Determine the [x, y] coordinate at the center of the cell enclosing the given text.  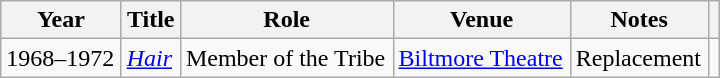
Replacement [639, 58]
Member of the Tribe [286, 58]
Year [61, 20]
Role [286, 20]
Venue [482, 20]
Biltmore Theatre [482, 58]
Title [150, 20]
Hair [150, 58]
Notes [639, 20]
1968–1972 [61, 58]
